Return the [x, y] coordinate for the center point of the cell that contains the specified text.  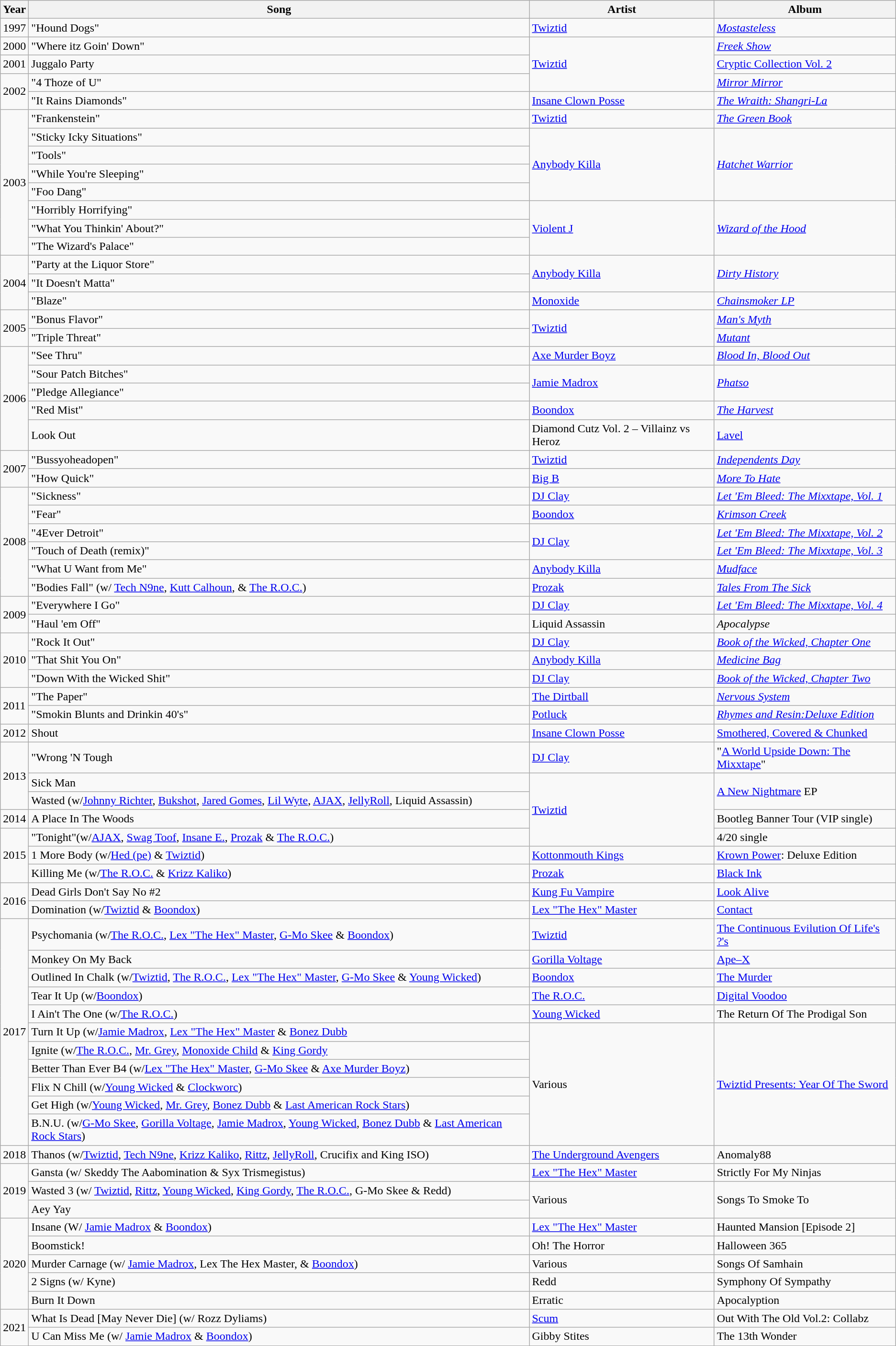
"Bodies Fall" (w/ Tech N9ne, Kutt Calhoun, & The R.O.C.) [279, 587]
Man's Myth [805, 319]
Monoxide [622, 301]
Get High (w/Young Wicked, Mr. Grey, Bonez Dubb & Last American Rock Stars) [279, 1105]
The Dirtball [622, 696]
"Where itz Goin' Down" [279, 46]
Thanos (w/Twiztid, Tech N9ne, Krizz Kaliko, Rittz, JellyRoll, Crucifix and King ISO) [279, 1154]
Symphony Of Sympathy [805, 1282]
The Green Book [805, 119]
2008 [14, 541]
Mirror Mirror [805, 82]
B.N.U. (w/G-Mo Skee, Gorilla Voltage, Jamie Madrox, Young Wicked, Bonez Dubb & Last American Rock Stars) [279, 1130]
"4Ever Detroit" [279, 533]
"While You're Sleeping" [279, 173]
The R.O.C. [622, 996]
Songs Of Samhain [805, 1264]
Tales From The Sick [805, 587]
Twiztid Presents: Year Of The Sword [805, 1084]
2003 [14, 182]
The Continuous Evilution Of Life's ?'s [805, 934]
Flix N Chill (w/Young Wicked & Clockworc) [279, 1087]
Dirty History [805, 274]
"Wrong 'N Tough [279, 757]
"Party at the Liquor Store" [279, 265]
Halloween 365 [805, 1245]
"It Rains Diamonds" [279, 101]
1 More Body (w/Hed (pe) & Twiztid) [279, 855]
2014 [14, 819]
Aey Yay [279, 1209]
2021 [14, 1327]
2005 [14, 328]
The Murder [805, 977]
"That Shit You On" [279, 660]
"What U Want from Me" [279, 569]
Dead Girls Don't Say No #2 [279, 892]
4/20 single [805, 837]
"Frankenstein" [279, 119]
Insane (W/ Jamie Madrox & Boondox) [279, 1227]
Haunted Mansion [Episode 2] [805, 1227]
The Underground Avengers [622, 1154]
2002 [14, 91]
Killing Me (w/The R.O.C. & Krizz Kaliko) [279, 874]
Gibby Stites [622, 1336]
Ignite (w/The R.O.C., Mr. Grey, Monoxide Child & King Gordy [279, 1050]
Domination (w/Twiztid & Boondox) [279, 910]
Violent J [622, 228]
Blood In, Blood Out [805, 356]
Black Ink [805, 874]
2020 [14, 1264]
Look Out [279, 435]
"Red Mist" [279, 410]
2000 [14, 46]
Look Alive [805, 892]
Song [279, 10]
"The Paper" [279, 696]
"Touch of Death (remix)" [279, 551]
The Wraith: Shangri-La [805, 101]
Medicine Bag [805, 660]
Let 'Em Bleed: The Mixxtape, Vol. 4 [805, 606]
Wasted (w/Johnny Richter, Bukshot, Jared Gomes, Lil Wyte, AJAX, JellyRoll, Liquid Assassin) [279, 800]
"Triple Threat" [279, 337]
2006 [14, 398]
"It Doesn't Matta" [279, 283]
"What You Thinkin' About?" [279, 228]
Kottonmouth Kings [622, 855]
Jamie Madrox [622, 383]
2001 [14, 64]
U Can Miss Me (w/ Jamie Madrox & Boondox) [279, 1336]
Tear It Up (w/Boondox) [279, 996]
"Smokin Blunts and Drinkin 40's" [279, 715]
"Pledge Allegiance" [279, 392]
Better Than Ever B4 (w/Lex "The Hex" Master, G-Mo Skee & Axe Murder Boyz) [279, 1068]
2019 [14, 1191]
Hatchet Warrior [805, 164]
Burn It Down [279, 1300]
Mudface [805, 569]
2011 [14, 706]
Kung Fu Vampire [622, 892]
"4 Thoze of U" [279, 82]
Let 'Em Bleed: The Mixxtape, Vol. 3 [805, 551]
Apocalypse [805, 624]
Phatso [805, 383]
The Return Of The Prodigal Son [805, 1014]
Nervous System [805, 696]
Krown Power: Deluxe Edition [805, 855]
Independents Day [805, 460]
"Sour Patch Bitches" [279, 374]
Redd [622, 1282]
"Blaze" [279, 301]
"Tonight"(w/AJAX, Swag Toof, Insane E., Prozak & The R.O.C.) [279, 837]
A New Nightmare EP [805, 791]
Axe Murder Boyz [622, 356]
Outlined In Chalk (w/Twiztid, The R.O.C., Lex "The Hex" Master, G-Mo Skee & Young Wicked) [279, 977]
"A World Upside Down: The Mixxtape" [805, 757]
2004 [14, 283]
"Horribly Horrifying" [279, 210]
2015 [14, 855]
2010 [14, 660]
Mostasteless [805, 28]
"Sticky Icky Situations" [279, 137]
Book of the Wicked, Chapter Two [805, 678]
Contact [805, 910]
Murder Carnage (w/ Jamie Madrox, Lex The Hex Master, & Boondox) [279, 1264]
2013 [14, 775]
Shout [279, 733]
Mutant [805, 337]
Year [14, 10]
Out With The Old Vol.2: Collabz [805, 1318]
"Down With the Wicked Shit" [279, 678]
Album [805, 10]
Krimson Creek [805, 514]
Book of the Wicked, Chapter One [805, 642]
"Hound Dogs" [279, 28]
"The Wizard's Palace" [279, 247]
Boomstick! [279, 1245]
Ape–X [805, 959]
Lavel [805, 435]
The 13th Wonder [805, 1336]
2 Signs (w/ Kyne) [279, 1282]
Potluck [622, 715]
Gansta (w/ Skeddy The Aabomination & Syx Trismegistus) [279, 1173]
Monkey On My Back [279, 959]
Bootleg Banner Tour (VIP single) [805, 819]
"Bonus Flavor" [279, 319]
Oh! The Horror [622, 1245]
Gorilla Voltage [622, 959]
Cryptic Collection Vol. 2 [805, 64]
"Haul 'em Off" [279, 624]
Erratic [622, 1300]
"Fear" [279, 514]
2007 [14, 469]
Sick Man [279, 782]
Rhymes and Resin:Deluxe Edition [805, 715]
Digital Voodoo [805, 996]
Freek Show [805, 46]
Let 'Em Bleed: The Mixxtape, Vol. 1 [805, 496]
"Bussyoheadopen" [279, 460]
"Rock It Out" [279, 642]
Liquid Assassin [622, 624]
What Is Dead [May Never Die] (w/ Rozz Dyliams) [279, 1318]
Scum [622, 1318]
2012 [14, 733]
2009 [14, 615]
I Ain't The One (w/The R.O.C.) [279, 1014]
Apocalyption [805, 1300]
"Tools" [279, 155]
Turn It Up (w/Jamie Madrox, Lex "The Hex" Master & Bonez Dubb [279, 1032]
2017 [14, 1032]
More To Hate [805, 478]
2016 [14, 901]
1997 [14, 28]
Psychomania (w/The R.O.C., Lex "The Hex" Master, G-Mo Skee & Boondox) [279, 934]
The Harvest [805, 410]
"Sickness" [279, 496]
"How Quick" [279, 478]
Wizard of the Hood [805, 228]
Let 'Em Bleed: The Mixxtape, Vol. 2 [805, 533]
Songs To Smoke To [805, 1200]
Strictly For My Ninjas [805, 1173]
Chainsmoker LP [805, 301]
Anomaly88 [805, 1154]
Artist [622, 10]
Wasted 3 (w/ Twiztid, Rittz, Young Wicked, King Gordy, The R.O.C., G-Mo Skee & Redd) [279, 1191]
"Foo Dang" [279, 191]
Diamond Cutz Vol. 2 – Villainz vs Heroz [622, 435]
Smothered, Covered & Chunked [805, 733]
"Everywhere I Go" [279, 606]
2018 [14, 1154]
"See Thru" [279, 356]
Juggalo Party [279, 64]
Big B [622, 478]
A Place In The Woods [279, 819]
Young Wicked [622, 1014]
